Capture the cell that displays the provided text and extract its (x, y) central coordinate. 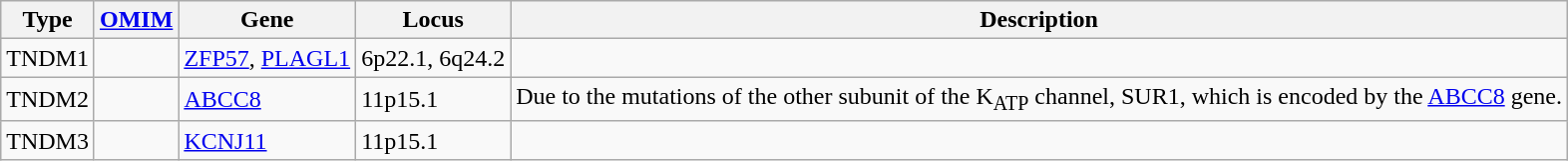
ABCC8 (267, 99)
Description (1039, 20)
Type (48, 20)
ZFP57, PLAGL1 (267, 58)
TNDM2 (48, 99)
OMIM (136, 20)
Due to the mutations of the other subunit of the KATP channel, SUR1, which is encoded by the ABCC8 gene. (1039, 99)
TNDM1 (48, 58)
Gene (267, 20)
6p22.1, 6q24.2 (433, 58)
Locus (433, 20)
TNDM3 (48, 140)
KCNJ11 (267, 140)
